For the text-containing cell, return its midpoint in (X, Y) coordinate format. 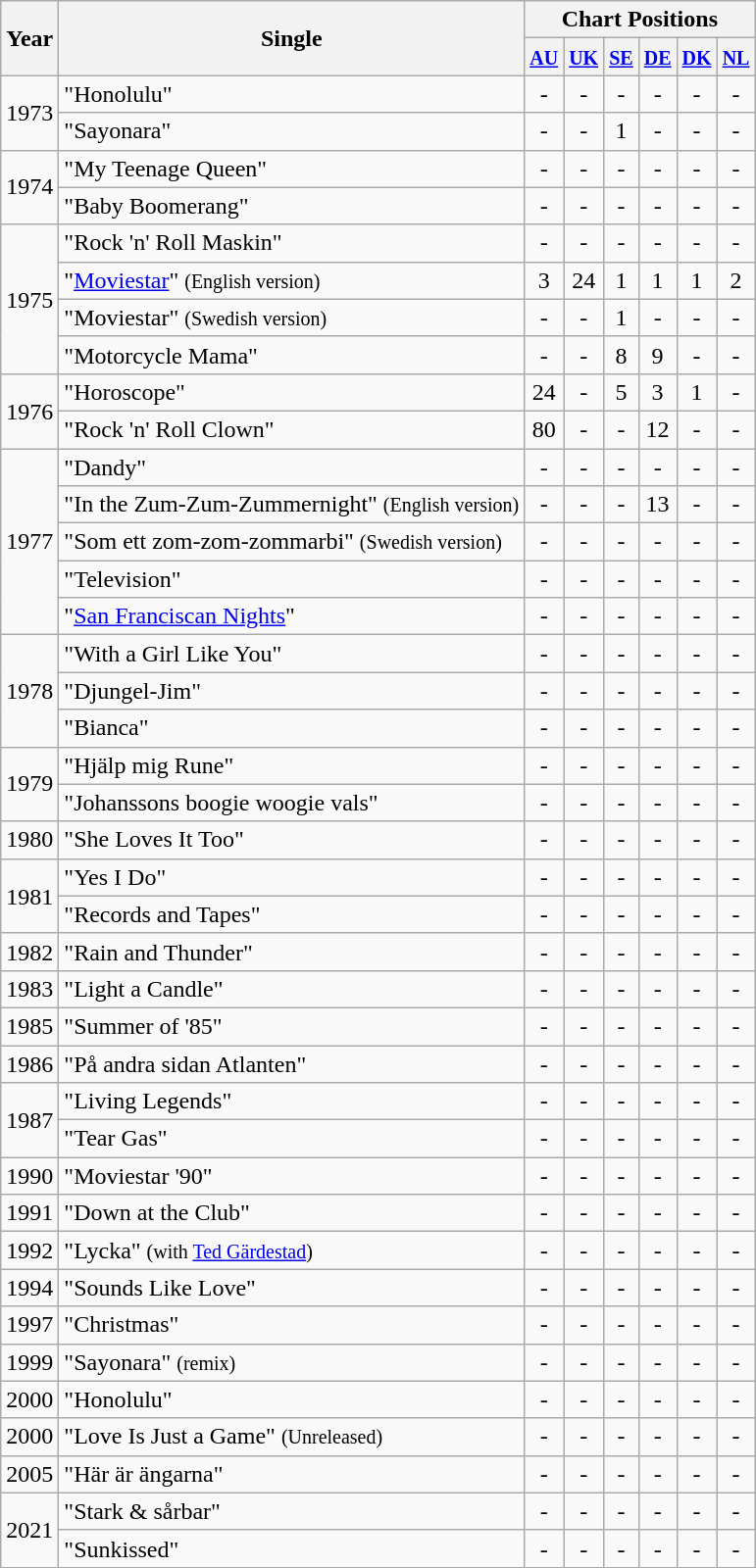
UK (584, 57)
"Down at the Club" (292, 1213)
Chart Positions (639, 20)
"Horoscope" (292, 392)
"Lycka" (with Ted Gärdestad) (292, 1250)
"Hjälp mig Rune" (292, 765)
"Rock 'n' Roll Clown" (292, 429)
"Moviestar" (Swedish version) (292, 318)
1973 (29, 113)
1981 (29, 896)
DE (657, 57)
"Stark & sårbar" (292, 1511)
"Sayonara" (remix) (292, 1362)
1980 (29, 840)
"Johanssons boogie woogie vals" (292, 803)
"På andra sidan Atlanten" (292, 1063)
1986 (29, 1063)
"Djungel-Jim" (292, 691)
Year (29, 38)
"San Franciscan Nights" (292, 616)
"Television" (292, 579)
"Tear Gas" (292, 1139)
"Living Legends" (292, 1102)
1977 (29, 542)
"She Loves It Too" (292, 840)
1997 (29, 1325)
"Sounds Like Love" (292, 1288)
1985 (29, 1026)
DK (696, 57)
"Summer of '85" (292, 1026)
1979 (29, 784)
AU (544, 57)
1974 (29, 187)
"My Teenage Queen" (292, 169)
"With a Girl Like You" (292, 654)
"Moviestar" (English version) (292, 280)
"In the Zum-Zum-Zummernight" (English version) (292, 505)
1991 (29, 1213)
1990 (29, 1176)
"Love Is Just a Game" (Unreleased) (292, 1437)
"Bianca" (292, 728)
"Motorcycle Mama" (292, 355)
13 (657, 505)
80 (544, 429)
"Dandy" (292, 467)
8 (622, 355)
"Sunkissed" (292, 1548)
"Baby Boomerang" (292, 206)
1983 (29, 989)
"Moviestar '90" (292, 1176)
1987 (29, 1120)
"Som ett zom-zom-zommarbi" (Swedish version) (292, 542)
"Light a Candle" (292, 989)
1994 (29, 1288)
"Records and Tapes" (292, 914)
SE (622, 57)
5 (622, 392)
1978 (29, 691)
12 (657, 429)
9 (657, 355)
2021 (29, 1530)
"Yes I Do" (292, 877)
1975 (29, 299)
2005 (29, 1474)
1999 (29, 1362)
1976 (29, 411)
1982 (29, 952)
"Christmas" (292, 1325)
2 (735, 280)
NL (735, 57)
"Sayonara" (292, 131)
Single (292, 38)
"Rock 'n' Roll Maskin" (292, 243)
1992 (29, 1250)
"Här är ängarna" (292, 1474)
"Rain and Thunder" (292, 952)
